From the cell containing the given text, extract its center point as [X, Y] coordinate. 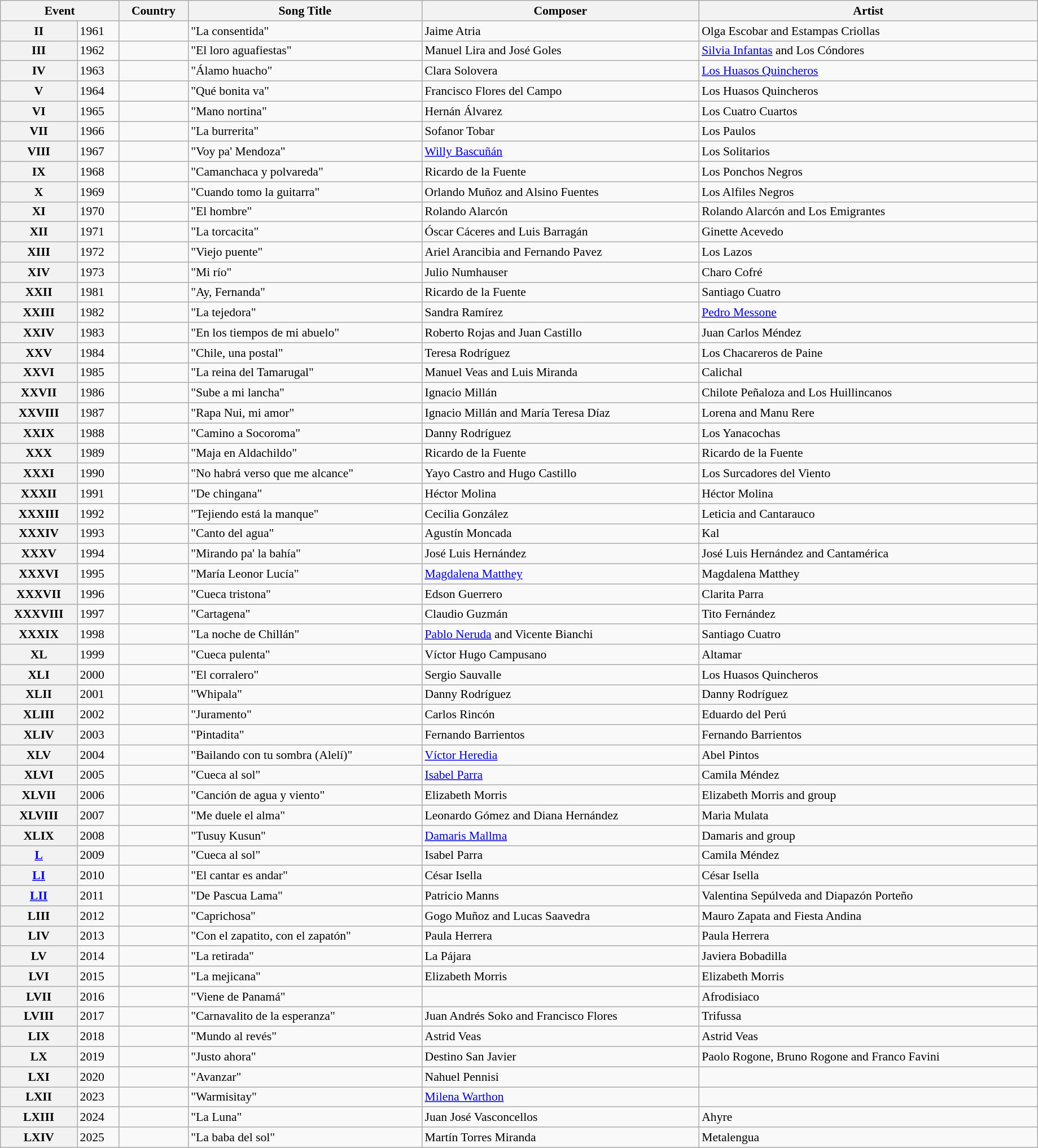
Ahyre [868, 1118]
Juan Andrés Soko and Francisco Flores [560, 1016]
2018 [98, 1037]
"Juramento" [305, 715]
Calichal [868, 373]
VIII [39, 152]
LI [39, 876]
Rolando Alarcón and Los Emigrantes [868, 212]
III [39, 51]
Los Solitarios [868, 152]
1973 [98, 272]
Los Cuatro Cuartos [868, 111]
XLV [39, 755]
"Canción de agua y viento" [305, 796]
2011 [98, 896]
Artist [868, 11]
Teresa Rodríguez [560, 353]
Chilote Peñaloza and Los Huillincanos [868, 393]
"La noche de Chillán" [305, 635]
1965 [98, 111]
IV [39, 71]
Gogo Muñoz and Lucas Saavedra [560, 916]
Los Surcadores del Viento [868, 474]
"Viejo puente" [305, 252]
Tito Fernández [868, 614]
Nahuel Pennisi [560, 1077]
"En los tiempos de mi abuelo" [305, 333]
LIV [39, 936]
2005 [98, 775]
Jaime Atria [560, 31]
LXIII [39, 1118]
"El cantar es andar" [305, 876]
"Justo ahora" [305, 1057]
José Luis Hernández and Cantamérica [868, 554]
2010 [98, 876]
2017 [98, 1016]
1991 [98, 494]
1986 [98, 393]
1988 [98, 433]
XXVII [39, 393]
Sandra Ramírez [560, 313]
"Tejiendo está la manque" [305, 514]
XXIV [39, 333]
XLIII [39, 715]
VII [39, 132]
"Maja en Aldachildo" [305, 453]
Composer [560, 11]
1967 [98, 152]
LXIV [39, 1137]
1964 [98, 91]
"Bailando con tu sombra (Alelí)" [305, 755]
Willy Bascuñán [560, 152]
Los Lazos [868, 252]
Los Yanacochas [868, 433]
Manuel Veas and Luis Miranda [560, 373]
2020 [98, 1077]
Pablo Neruda and Vicente Bianchi [560, 635]
XXXV [39, 554]
"La mejicana" [305, 976]
2014 [98, 957]
Martín Torres Miranda [560, 1137]
"Viene de Panamá" [305, 997]
Edson Guerrero [560, 594]
Maria Mulata [868, 815]
Song Title [305, 11]
2019 [98, 1057]
V [39, 91]
Eduardo del Perú [868, 715]
1995 [98, 574]
Country [154, 11]
L [39, 855]
XXV [39, 353]
"Pintadita" [305, 735]
Patricio Manns [560, 896]
2001 [98, 695]
XLIX [39, 836]
1982 [98, 313]
1984 [98, 353]
1996 [98, 594]
"No habrá verso que me alcance" [305, 474]
2012 [98, 916]
XI [39, 212]
2000 [98, 675]
1989 [98, 453]
"Cartagena" [305, 614]
1983 [98, 333]
LV [39, 957]
"Canto del agua" [305, 534]
1971 [98, 232]
"La baba del sol" [305, 1137]
Julio Numhauser [560, 272]
"María Leonor Lucía" [305, 574]
Óscar Cáceres and Luis Barragán [560, 232]
"Con el zapatito, con el zapatón" [305, 936]
2013 [98, 936]
Abel Pintos [868, 755]
XLI [39, 675]
2009 [98, 855]
"Mundo al revés" [305, 1037]
Leonardo Gómez and Diana Hernández [560, 815]
Mauro Zapata and Fiesta Andina [868, 916]
Kal [868, 534]
Sofanor Tobar [560, 132]
"Mirando pa' la bahía" [305, 554]
Afrodisiaco [868, 997]
2006 [98, 796]
1992 [98, 514]
XXXVIII [39, 614]
Ignacio Millán [560, 393]
1990 [98, 474]
XXXVI [39, 574]
"Whipala" [305, 695]
Roberto Rojas and Juan Castillo [560, 333]
Javiera Bobadilla [868, 957]
"La reina del Tamarugal" [305, 373]
2002 [98, 715]
1993 [98, 534]
LVII [39, 997]
"Álamo huacho" [305, 71]
XLII [39, 695]
1961 [98, 31]
2004 [98, 755]
1969 [98, 192]
XXIII [39, 313]
"Chile, una postal" [305, 353]
LXI [39, 1077]
Trifussa [868, 1016]
XIV [39, 272]
Event [60, 11]
XXXIX [39, 635]
Lorena and Manu Rere [868, 413]
Ginette Acevedo [868, 232]
2007 [98, 815]
Víctor Hugo Campusano [560, 654]
LII [39, 896]
Ariel Arancibia and Fernando Pavez [560, 252]
"La torcacita" [305, 232]
Los Chacareros de Paine [868, 353]
1997 [98, 614]
XXXIII [39, 514]
Valentina Sepúlveda and Diapazón Porteño [868, 896]
Charo Cofré [868, 272]
LX [39, 1057]
Clara Solovera [560, 71]
Silvia Infantas and Los Cóndores [868, 51]
XXVIII [39, 413]
"Qué bonita va" [305, 91]
"La consentida" [305, 31]
Carlos Rincón [560, 715]
"Camanchaca y polvareda" [305, 172]
XXVI [39, 373]
"Mano nortina" [305, 111]
Olga Escobar and Estampas Criollas [868, 31]
Juan Carlos Méndez [868, 333]
"Voy pa' Mendoza" [305, 152]
Los Alfiles Negros [868, 192]
1963 [98, 71]
Ignacio Millán and María Teresa Díaz [560, 413]
Pedro Messone [868, 313]
LIII [39, 916]
II [39, 31]
Rolando Alarcón [560, 212]
XXIX [39, 433]
Damaris and group [868, 836]
"Carnavalito de la esperanza" [305, 1016]
XXII [39, 293]
2003 [98, 735]
"Ay, Fernanda" [305, 293]
"Tusuy Kusun" [305, 836]
IX [39, 172]
XLVIII [39, 815]
La Pájara [560, 957]
XLIV [39, 735]
1998 [98, 635]
Sergio Sauvalle [560, 675]
2024 [98, 1118]
Orlando Muñoz and Alsino Fuentes [560, 192]
"El hombre" [305, 212]
XXXIV [39, 534]
"De chingana" [305, 494]
Yayo Castro and Hugo Castillo [560, 474]
"Me duele el alma" [305, 815]
Los Ponchos Negros [868, 172]
1999 [98, 654]
XIII [39, 252]
Damaris Mallma [560, 836]
Altamar [868, 654]
1985 [98, 373]
Paolo Rogone, Bruno Rogone and Franco Favini [868, 1057]
Elizabeth Morris and group [868, 796]
Juan José Vasconcellos [560, 1118]
XL [39, 654]
"Avanzar" [305, 1077]
Cecilia González [560, 514]
"La burrerita" [305, 132]
X [39, 192]
1994 [98, 554]
Leticia and Cantarauco [868, 514]
1987 [98, 413]
1981 [98, 293]
Manuel Lira and José Goles [560, 51]
XXX [39, 453]
1972 [98, 252]
"Cueca tristona" [305, 594]
LVI [39, 976]
XII [39, 232]
"La Luna" [305, 1118]
2015 [98, 976]
LVIII [39, 1016]
"De Pascua Lama" [305, 896]
XXXVII [39, 594]
Los Paulos [868, 132]
"Mi río" [305, 272]
Clarita Parra [868, 594]
2023 [98, 1097]
"Sube a mi lancha" [305, 393]
2025 [98, 1137]
XLVI [39, 775]
1970 [98, 212]
Claudio Guzmán [560, 614]
Metalengua [868, 1137]
Víctor Heredia [560, 755]
"Cuando tomo la guitarra" [305, 192]
2008 [98, 836]
José Luis Hernández [560, 554]
1962 [98, 51]
XXXI [39, 474]
XLVII [39, 796]
Agustín Moncada [560, 534]
Destino San Javier [560, 1057]
2016 [98, 997]
"El corralero" [305, 675]
VI [39, 111]
Hernán Álvarez [560, 111]
"Camino a Socoroma" [305, 433]
LXII [39, 1097]
"Cueca pulenta" [305, 654]
1966 [98, 132]
1968 [98, 172]
"Rapa Nui, mi amor" [305, 413]
"La tejedora" [305, 313]
"La retirada" [305, 957]
"El loro aguafiestas" [305, 51]
XXXII [39, 494]
"Warmisitay" [305, 1097]
Francisco Flores del Campo [560, 91]
LIX [39, 1037]
"Caprichosa" [305, 916]
Milena Warthon [560, 1097]
